Detect which cell encompasses the target text, then output its (X, Y) center coordinate. 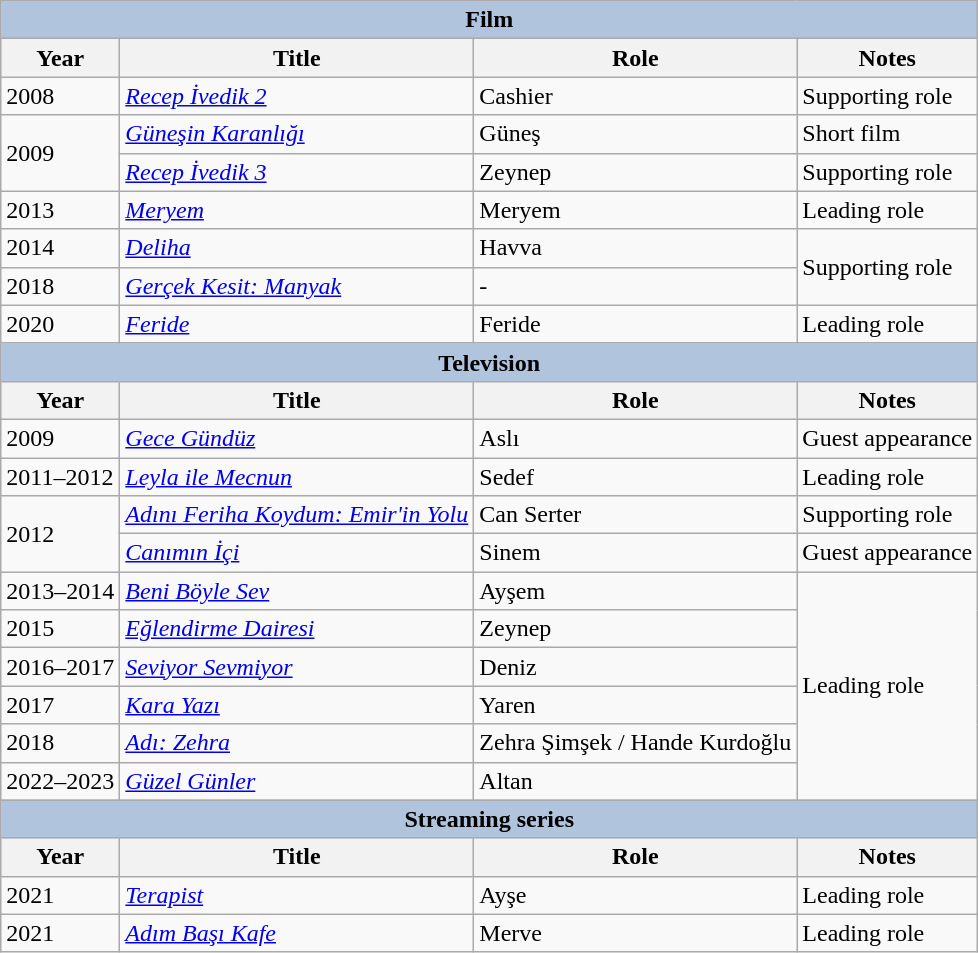
Adı: Zehra (297, 743)
Eğlendirme Dairesi (297, 629)
Streaming series (490, 819)
Adını Feriha Koydum: Emir'in Yolu (297, 515)
2017 (60, 705)
Canımın İçi (297, 553)
Can Serter (636, 515)
Havva (636, 248)
Altan (636, 781)
Film (490, 20)
Zehra Şimşek / Hande Kurdoğlu (636, 743)
2014 (60, 248)
Aslı (636, 438)
Ayşem (636, 591)
Yaren (636, 705)
2012 (60, 534)
Kara Yazı (297, 705)
Cashier (636, 96)
Adım Başı Kafe (297, 933)
Deliha (297, 248)
- (636, 286)
Güneş (636, 134)
2015 (60, 629)
Ayşe (636, 895)
Short film (888, 134)
Sinem (636, 553)
2011–2012 (60, 477)
Güzel Günler (297, 781)
Beni Böyle Sev (297, 591)
2022–2023 (60, 781)
Leyla ile Mecnun (297, 477)
Gerçek Kesit: Manyak (297, 286)
2008 (60, 96)
Terapist (297, 895)
Gece Gündüz (297, 438)
Seviyor Sevmiyor (297, 667)
Güneşin Karanlığı (297, 134)
Recep İvedik 3 (297, 172)
Sedef (636, 477)
2013–2014 (60, 591)
Deniz (636, 667)
Merve (636, 933)
2020 (60, 324)
Recep İvedik 2 (297, 96)
2016–2017 (60, 667)
Television (490, 362)
2013 (60, 210)
